Extract the (x, y) coordinate from the center of the cell holding the provided text.  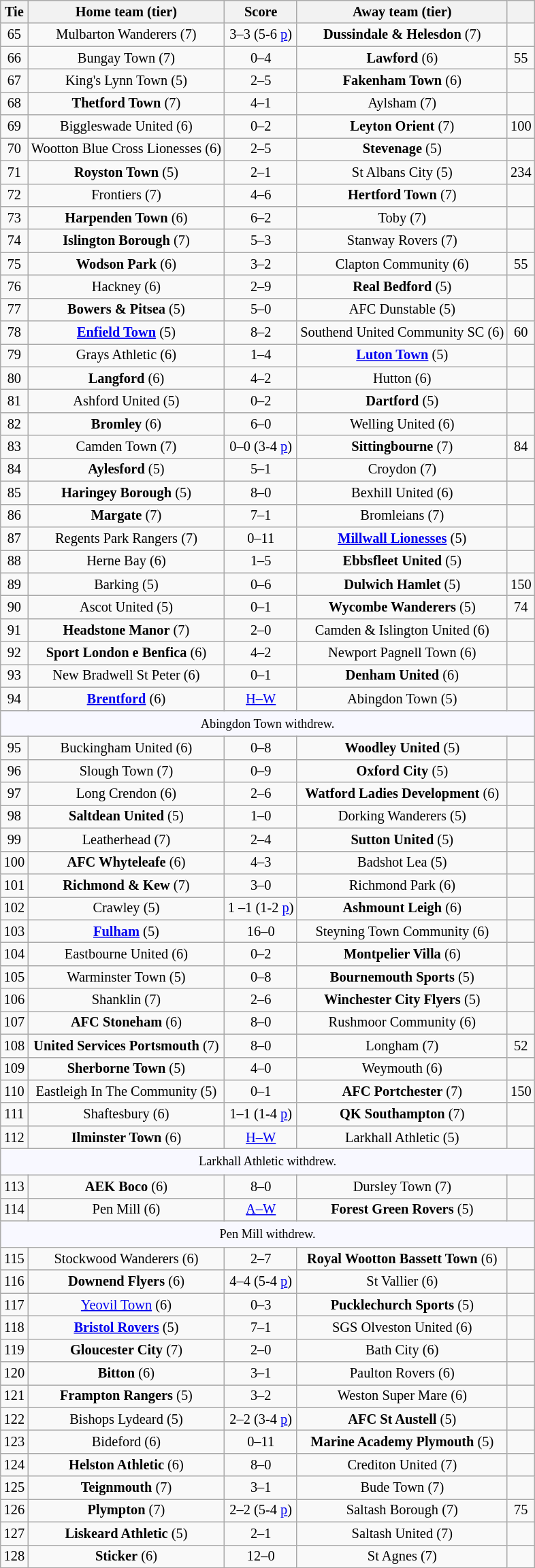
Away team (tier) (402, 12)
Shanklin (7) (127, 1000)
107 (14, 1022)
Score (261, 12)
94 (14, 699)
Tie (14, 12)
96 (14, 771)
93 (14, 675)
1–1 (1-4 p) (261, 1114)
Helston Athletic (6) (127, 1465)
5–3 (261, 241)
Bromley (6) (127, 424)
66 (14, 58)
Liskeard Athletic (5) (127, 1533)
Ashford United (5) (127, 401)
Bude Town (7) (402, 1488)
A–W (261, 1210)
Eastleigh In The Community (5) (127, 1091)
0–6 (261, 584)
Gloucester City (7) (127, 1350)
123 (14, 1441)
Buckingham United (6) (127, 748)
New Bradwell St Peter (6) (127, 675)
Saltash United (7) (402, 1533)
Larkhall Athletic (5) (402, 1137)
111 (14, 1114)
Clapton Community (6) (402, 264)
Crediton United (7) (402, 1465)
103 (14, 931)
Brentford (6) (127, 699)
87 (14, 538)
120 (14, 1373)
Shaftesbury (6) (127, 1114)
Longham (7) (402, 1046)
Abingdon Town (5) (402, 699)
101 (14, 885)
2–2 (5-4 p) (261, 1510)
72 (14, 195)
Langford (6) (127, 378)
3–3 (5-6 p) (261, 35)
Bromleians (7) (402, 516)
Enfield Town (5) (127, 333)
52 (521, 1046)
99 (14, 839)
118 (14, 1327)
4–6 (261, 195)
Marine Academy Plymouth (5) (402, 1441)
5–0 (261, 310)
Sittingbourne (7) (402, 447)
Luton Town (5) (402, 355)
73 (14, 218)
Biggleswade United (6) (127, 127)
St Albans City (5) (402, 172)
Dulwich Hamlet (5) (402, 584)
69 (14, 127)
Haringey Borough (5) (127, 493)
Herne Bay (6) (127, 561)
117 (14, 1305)
Wycombe Wanderers (5) (402, 607)
124 (14, 1465)
Thetford Town (7) (127, 103)
105 (14, 977)
Long Crendon (6) (127, 794)
Leatherhead (7) (127, 839)
Hertford Town (7) (402, 195)
1–4 (261, 355)
Ashmount Leigh (6) (402, 908)
5–1 (261, 469)
Toby (7) (402, 218)
Pen Mill (6) (127, 1210)
16–0 (261, 931)
Bath City (6) (402, 1350)
1 –1 (1-2 p) (261, 908)
112 (14, 1137)
Stevenage (5) (402, 149)
6–0 (261, 424)
Watford Ladies Development (6) (402, 794)
83 (14, 447)
Aylsham (7) (402, 103)
234 (521, 172)
Hackney (6) (127, 286)
0–4 (261, 58)
114 (14, 1210)
90 (14, 607)
0–9 (261, 771)
4–3 (261, 863)
98 (14, 816)
77 (14, 310)
Bristol Rovers (5) (127, 1327)
Forest Green Rovers (5) (402, 1210)
Dussindale & Helesdon (7) (402, 35)
Richmond Park (6) (402, 885)
AFC Dunstable (5) (402, 310)
Stanway Rovers (7) (402, 241)
Slough Town (7) (127, 771)
Royal Wootton Bassett Town (6) (402, 1258)
1–0 (261, 816)
Frampton Rangers (5) (127, 1396)
0–3 (261, 1305)
Fulham (5) (127, 931)
Leyton Orient (7) (402, 127)
3–0 (261, 885)
Weston Super Mare (6) (402, 1396)
Warminster Town (5) (127, 977)
Dartford (5) (402, 401)
Bowers & Pitsea (5) (127, 310)
Eastbourne United (6) (127, 954)
Sticker (6) (127, 1556)
Bournemouth Sports (5) (402, 977)
104 (14, 954)
Frontiers (7) (127, 195)
60 (521, 333)
110 (14, 1091)
Bitton (6) (127, 1373)
Montpelier Villa (6) (402, 954)
Downend Flyers (6) (127, 1282)
Stockwood Wanderers (6) (127, 1258)
St Vallier (6) (402, 1282)
89 (14, 584)
Harpenden Town (6) (127, 218)
2–2 (3-4 p) (261, 1419)
Wootton Blue Cross Lionesses (6) (127, 149)
Crawley (5) (127, 908)
Welling United (6) (402, 424)
Rushmoor Community (6) (402, 1022)
119 (14, 1350)
Pen Mill withdrew. (268, 1234)
Headstone Manor (7) (127, 630)
128 (14, 1556)
108 (14, 1046)
12–0 (261, 1556)
Barking (5) (127, 584)
86 (14, 516)
Ilminster Town (6) (127, 1137)
115 (14, 1258)
United Services Portsmouth (7) (127, 1046)
4–0 (261, 1069)
QK Southampton (7) (402, 1114)
Dursley Town (7) (402, 1186)
79 (14, 355)
81 (14, 401)
78 (14, 333)
Teignmouth (7) (127, 1488)
76 (14, 286)
Hutton (6) (402, 378)
Home team (tier) (127, 12)
Camden Town (7) (127, 447)
Saltash Borough (7) (402, 1510)
4–1 (261, 103)
122 (14, 1419)
80 (14, 378)
Oxford City (5) (402, 771)
Steyning Town Community (6) (402, 931)
1–5 (261, 561)
8–2 (261, 333)
Sport London e Benfica (6) (127, 653)
Yeovil Town (6) (127, 1305)
Royston Town (5) (127, 172)
SGS Olveston United (6) (402, 1327)
Richmond & Kew (7) (127, 885)
Pucklechurch Sports (5) (402, 1305)
106 (14, 1000)
Paulton Rovers (6) (402, 1373)
70 (14, 149)
Sherborne Town (5) (127, 1069)
Aylesford (5) (127, 469)
0–0 (3-4 p) (261, 447)
116 (14, 1282)
Grays Athletic (6) (127, 355)
Bishops Lydeard (5) (127, 1419)
127 (14, 1533)
113 (14, 1186)
Ascot United (5) (127, 607)
97 (14, 794)
Camden & Islington United (6) (402, 630)
Bideford (6) (127, 1441)
95 (14, 748)
St Agnes (7) (402, 1556)
68 (14, 103)
121 (14, 1396)
6–2 (261, 218)
Plympton (7) (127, 1510)
Margate (7) (127, 516)
65 (14, 35)
AFC Portchester (7) (402, 1091)
Real Bedford (5) (402, 286)
King's Lynn Town (5) (127, 80)
AEK Boco (6) (127, 1186)
92 (14, 653)
Saltdean United (5) (127, 816)
Wodson Park (6) (127, 264)
91 (14, 630)
AFC Whyteleafe (6) (127, 863)
2–7 (261, 1258)
126 (14, 1510)
AFC Stoneham (6) (127, 1022)
Larkhall Athletic withdrew. (268, 1162)
85 (14, 493)
4–4 (5-4 p) (261, 1282)
2–4 (261, 839)
Fakenham Town (6) (402, 80)
Lawford (6) (402, 58)
Islington Borough (7) (127, 241)
Bexhill United (6) (402, 493)
Bungay Town (7) (127, 58)
Badshot Lea (5) (402, 863)
Woodley United (5) (402, 748)
102 (14, 908)
AFC St Austell (5) (402, 1419)
Regents Park Rangers (7) (127, 538)
Newport Pagnell Town (6) (402, 653)
Croydon (7) (402, 469)
67 (14, 80)
2–9 (261, 286)
71 (14, 172)
109 (14, 1069)
82 (14, 424)
Weymouth (6) (402, 1069)
125 (14, 1488)
Denham United (6) (402, 675)
Southend United Community SC (6) (402, 333)
Ebbsfleet United (5) (402, 561)
88 (14, 561)
Winchester City Flyers (5) (402, 1000)
Dorking Wanderers (5) (402, 816)
Abingdon Town withdrew. (268, 724)
Millwall Lionesses (5) (402, 538)
Sutton United (5) (402, 839)
Mulbarton Wanderers (7) (127, 35)
